Return the [X, Y] coordinate for the center point of the cell that contains the specified text.  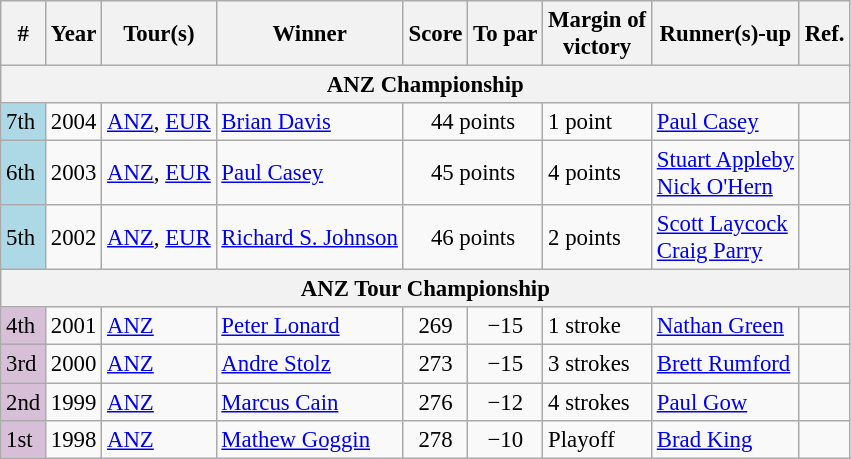
6th [24, 174]
Richard S. Johnson [310, 238]
Tour(s) [159, 34]
1 point [598, 122]
5th [24, 238]
Marcus Cain [310, 402]
ANZ Tour Championship [426, 289]
Stuart Appleby Nick O'Hern [725, 174]
1st [24, 439]
273 [436, 364]
−10 [506, 439]
3rd [24, 364]
45 points [473, 174]
Ref. [824, 34]
2003 [74, 174]
44 points [473, 122]
Score [436, 34]
Margin ofvictory [598, 34]
Winner [310, 34]
278 [436, 439]
269 [436, 327]
4 strokes [598, 402]
4 points [598, 174]
2 points [598, 238]
Year [74, 34]
1999 [74, 402]
Brad King [725, 439]
−12 [506, 402]
Nathan Green [725, 327]
Peter Lonard [310, 327]
276 [436, 402]
2002 [74, 238]
2nd [24, 402]
2001 [74, 327]
1 stroke [598, 327]
Playoff [598, 439]
Scott Laycock Craig Parry [725, 238]
4th [24, 327]
Brett Rumford [725, 364]
2000 [74, 364]
Mathew Goggin [310, 439]
Runner(s)-up [725, 34]
1998 [74, 439]
7th [24, 122]
3 strokes [598, 364]
Brian Davis [310, 122]
To par [506, 34]
Paul Gow [725, 402]
ANZ Championship [426, 85]
46 points [473, 238]
2004 [74, 122]
# [24, 34]
Andre Stolz [310, 364]
